Detect which cell encompasses the target text, then output its [X, Y] center coordinate. 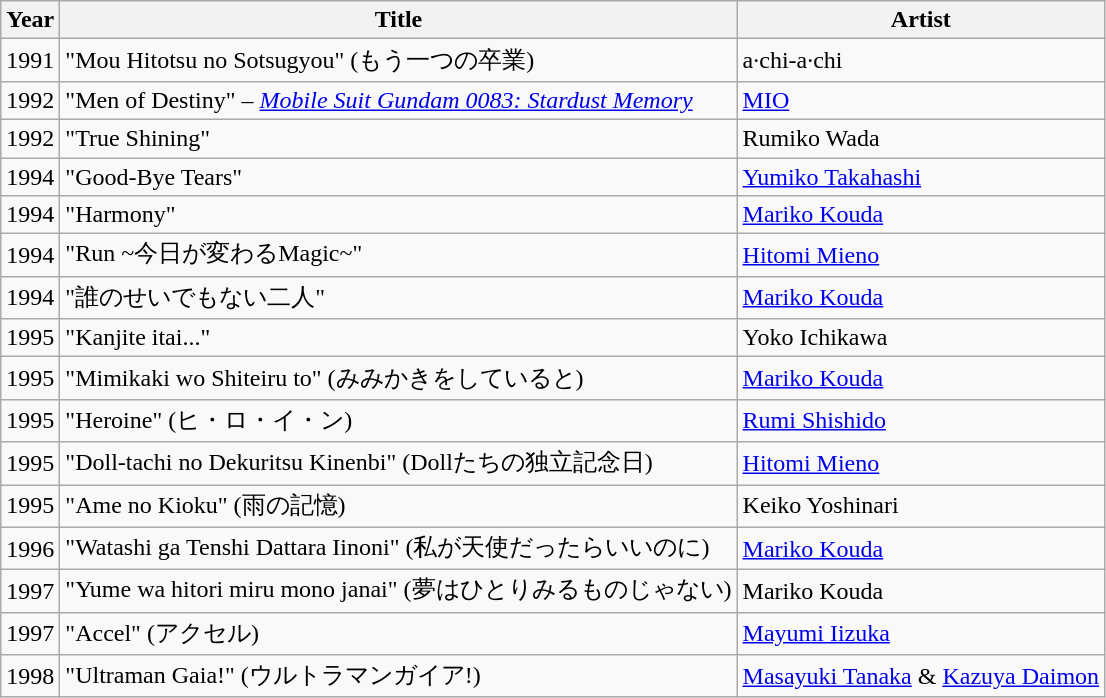
"Doll-tachi no Dekuritsu Kinenbi" (Dollたちの独立記念日) [398, 464]
1991 [30, 60]
"Ultraman Gaia!" (ウルトラマンガイア!) [398, 676]
"Good-Bye Tears" [398, 177]
"Accel" (アクセル) [398, 634]
"Mou Hitotsu no Sotsugyou" (もう一つの卒業) [398, 60]
1998 [30, 676]
Mayumi Iizuka [921, 634]
"Mimikaki wo Shiteiru to" (みみかきをしていると) [398, 378]
Title [398, 20]
"Men of Destiny" – Mobile Suit Gundam 0083: Stardust Memory [398, 100]
"Run ~今日が変わるMagic~" [398, 256]
Yoko Ichikawa [921, 338]
"Watashi ga Tenshi Dattara Iinoni" (私が天使だったらいいのに) [398, 548]
"Ame no Kioku" (雨の記憶) [398, 506]
"True Shining" [398, 138]
Year [30, 20]
1996 [30, 548]
"誰のせいでもない二人" [398, 298]
"Kanjite itai..." [398, 338]
"Heroine" (ヒ・ロ・イ・ン) [398, 420]
Rumiko Wada [921, 138]
MIO [921, 100]
Rumi Shishido [921, 420]
Artist [921, 20]
"Yume wa hitori miru mono janai" (夢はひとりみるものじゃない) [398, 592]
Masayuki Tanaka & Kazuya Daimon [921, 676]
a·chi-a·chi [921, 60]
Keiko Yoshinari [921, 506]
"Harmony" [398, 215]
Yumiko Takahashi [921, 177]
